Extract the [x, y] coordinate from the center of the cell holding the provided text.  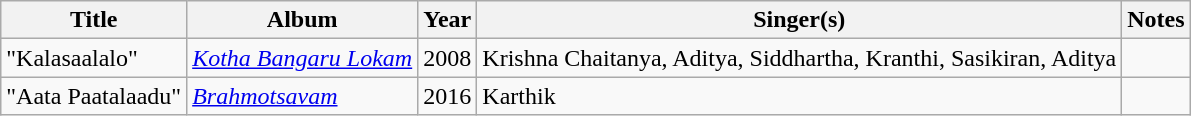
"Aata Paatalaadu" [94, 96]
Kotha Bangaru Lokam [302, 58]
Karthik [800, 96]
Brahmotsavam [302, 96]
Album [302, 20]
Title [94, 20]
Year [448, 20]
"Kalasaalalo" [94, 58]
Singer(s) [800, 20]
2016 [448, 96]
2008 [448, 58]
Krishna Chaitanya, Aditya, Siddhartha, Kranthi, Sasikiran, Aditya [800, 58]
Notes [1156, 20]
